Capture the cell that displays the provided text and extract its [X, Y] central coordinate. 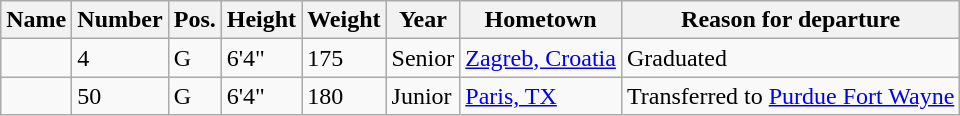
Number [120, 20]
Name [36, 20]
Zagreb, Croatia [541, 58]
Weight [344, 20]
50 [120, 96]
Hometown [541, 20]
180 [344, 96]
Paris, TX [541, 96]
Transferred to Purdue Fort Wayne [790, 96]
Pos. [194, 20]
Reason for departure [790, 20]
4 [120, 58]
Graduated [790, 58]
Year [423, 20]
Junior [423, 96]
Senior [423, 58]
175 [344, 58]
Height [261, 20]
